Output the [X, Y] coordinate of the center of the cell containing the given text.  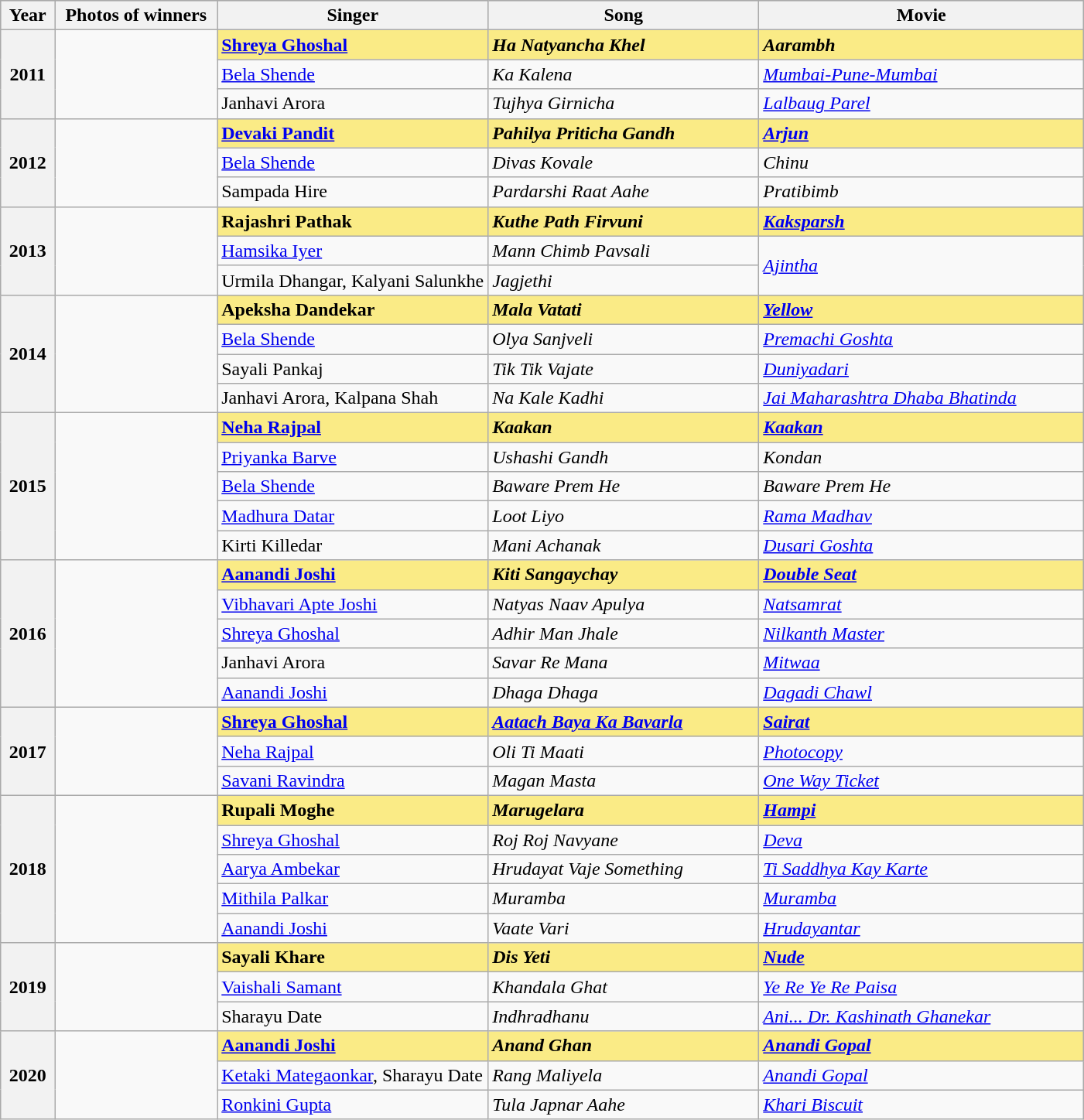
Marugelara [624, 810]
Premachi Goshta [922, 339]
Rupali Moghe [353, 810]
Devaki Pandit [353, 133]
Rang Maliyela [624, 1075]
2017 [28, 751]
Aarambh [922, 45]
Dagadi Chawl [922, 692]
Khandala Ghat [624, 987]
Singer [353, 15]
Kirti Killedar [353, 545]
Apeksha Dandekar [353, 309]
Kaksparsh [922, 221]
Mitwaa [922, 663]
Tula Japnar Aahe [624, 1105]
2012 [28, 162]
Nude [922, 958]
Ye Re Ye Re Paisa [922, 987]
Hampi [922, 810]
Oli Ti Maati [624, 751]
Mala Vatati [624, 309]
Double Seat [922, 575]
Jai Maharashtra Dhaba Bhatinda [922, 398]
Ketaki Mategaonkar, Sharayu Date [353, 1075]
Hamsika Iyer [353, 251]
Pahilya Priticha Gandh [624, 133]
Sairat [922, 722]
Sampada Hire [353, 192]
Urmila Dhangar, Kalyani Salunkhe [353, 280]
Aatach Baya Ka Bavarla [624, 722]
Hrudayantar [922, 928]
Photos of winners [136, 15]
2018 [28, 869]
Vibhavari Apte Joshi [353, 604]
Ti Saddhya Kay Karte [922, 869]
Deva [922, 839]
2016 [28, 633]
Ha Natyancha Khel [624, 45]
2019 [28, 987]
Olya Sanjveli [624, 339]
Loot Liyo [624, 516]
Tujhya Girnicha [624, 104]
Sayali Pankaj [353, 369]
Dusari Goshta [922, 545]
Adhir Man Jhale [624, 633]
Roj Roj Navyane [624, 839]
Rama Madhav [922, 516]
2014 [28, 353]
Divas Kovale [624, 162]
Na Kale Kadhi [624, 398]
Dis Yeti [624, 958]
Indhradhanu [624, 1016]
Year [28, 15]
Natyas Naav Apulya [624, 604]
Janhavi Arora, Kalpana Shah [353, 398]
Madhura Datar [353, 516]
Vaishali Samant [353, 987]
Mann Chimb Pavsali [624, 251]
Nilkanth Master [922, 633]
Kiti Sangaychay [624, 575]
2011 [28, 74]
Savani Ravindra [353, 780]
Ushashi Gandh [624, 457]
Pratibimb [922, 192]
Mithila Palkar [353, 899]
Magan Masta [624, 780]
Savar Re Mana [624, 663]
One Way Ticket [922, 780]
Vaate Vari [624, 928]
Tik Tik Vajate [624, 369]
Chinu [922, 162]
Kondan [922, 457]
Sharayu Date [353, 1016]
Ronkini Gupta [353, 1105]
Arjun [922, 133]
Khari Biscuit [922, 1105]
Jagjethi [624, 280]
Ajintha [922, 265]
Aarya Ambekar [353, 869]
2015 [28, 487]
2020 [28, 1075]
Dhaga Dhaga [624, 692]
Song [624, 15]
Natsamrat [922, 604]
Ka Kalena [624, 74]
2013 [28, 251]
Hrudayat Vaje Something [624, 869]
Photocopy [922, 751]
Pardarshi Raat Aahe [624, 192]
Lalbaug Parel [922, 104]
Yellow [922, 309]
Priyanka Barve [353, 457]
Anand Ghan [624, 1046]
Rajashri Pathak [353, 221]
Mumbai-Pune-Mumbai [922, 74]
Movie [922, 15]
Duniyadari [922, 369]
Sayali Khare [353, 958]
Mani Achanak [624, 545]
Ani... Dr. Kashinath Ghanekar [922, 1016]
Kuthe Path Firvuni [624, 221]
